Capture the cell that displays the provided text and extract its (X, Y) central coordinate. 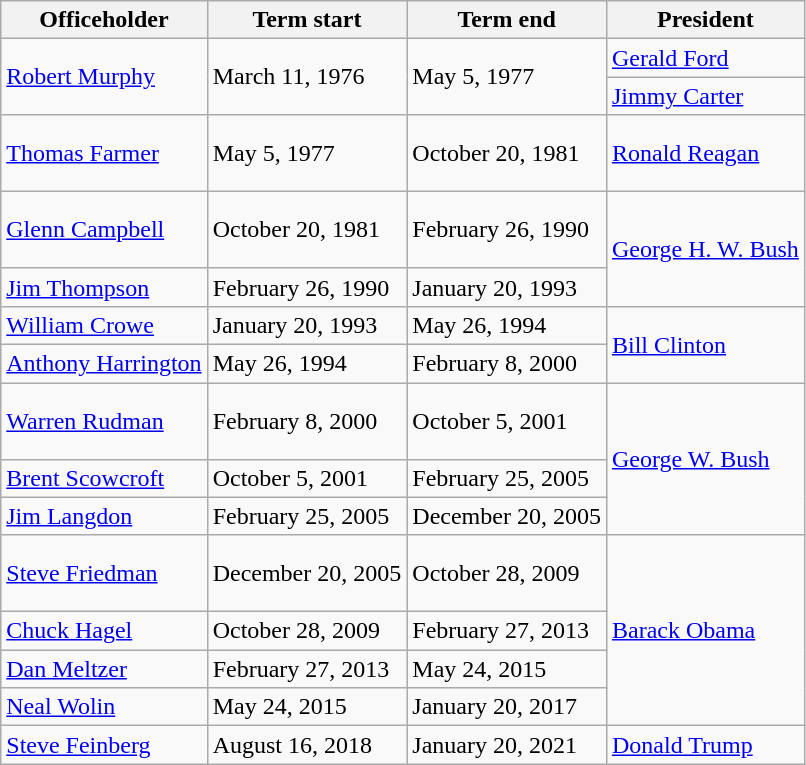
Chuck Hagel (104, 631)
George W. Bush (705, 458)
Donald Trump (705, 745)
Thomas Farmer (104, 153)
Officeholder (104, 20)
Glenn Campbell (104, 230)
Warren Rudman (104, 420)
Steve Feinberg (104, 745)
Steve Friedman (104, 573)
Anthony Harrington (104, 363)
Jim Langdon (104, 516)
Jimmy Carter (705, 96)
Jim Thompson (104, 287)
Gerald Ford (705, 58)
Barack Obama (705, 630)
Bill Clinton (705, 344)
Neal Wolin (104, 707)
January 20, 2017 (507, 707)
William Crowe (104, 325)
March 11, 1976 (307, 77)
President (705, 20)
Brent Scowcroft (104, 478)
Term end (507, 20)
August 16, 2018 (307, 745)
January 20, 2021 (507, 745)
Term start (307, 20)
Dan Meltzer (104, 669)
Robert Murphy (104, 77)
George H. W. Bush (705, 250)
Ronald Reagan (705, 153)
